Provide the [x, y] coordinate of the cell's center where the given text is located.  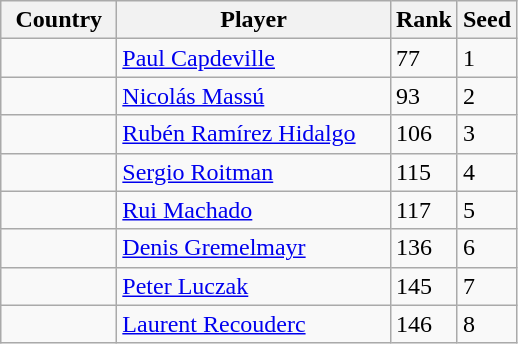
Rui Machado [254, 210]
6 [486, 248]
115 [424, 172]
Laurent Recouderc [254, 324]
Peter Luczak [254, 286]
Rank [424, 20]
1 [486, 58]
Rubén Ramírez Hidalgo [254, 134]
Seed [486, 20]
146 [424, 324]
Country [59, 20]
Denis Gremelmayr [254, 248]
136 [424, 248]
117 [424, 210]
106 [424, 134]
7 [486, 286]
8 [486, 324]
4 [486, 172]
Paul Capdeville [254, 58]
Player [254, 20]
77 [424, 58]
5 [486, 210]
93 [424, 96]
145 [424, 286]
Nicolás Massú [254, 96]
3 [486, 134]
2 [486, 96]
Sergio Roitman [254, 172]
